Identify which cell holds the provided text, then report its (x, y) central coordinate. 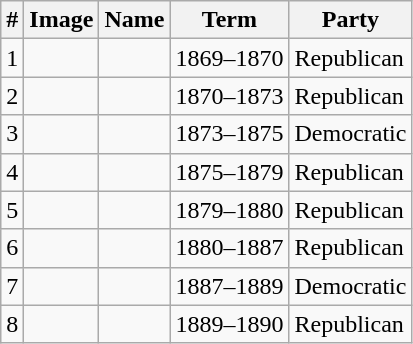
1 (12, 58)
5 (12, 210)
Party (350, 20)
1873–1875 (230, 134)
7 (12, 286)
1870–1873 (230, 96)
1869–1870 (230, 58)
1887–1889 (230, 286)
1879–1880 (230, 210)
Term (230, 20)
1889–1890 (230, 324)
4 (12, 172)
Image (62, 20)
3 (12, 134)
1880–1887 (230, 248)
1875–1879 (230, 172)
Name (134, 20)
8 (12, 324)
# (12, 20)
2 (12, 96)
6 (12, 248)
